Find where the given text appears and provide that cell's center as (x, y) coordinate. 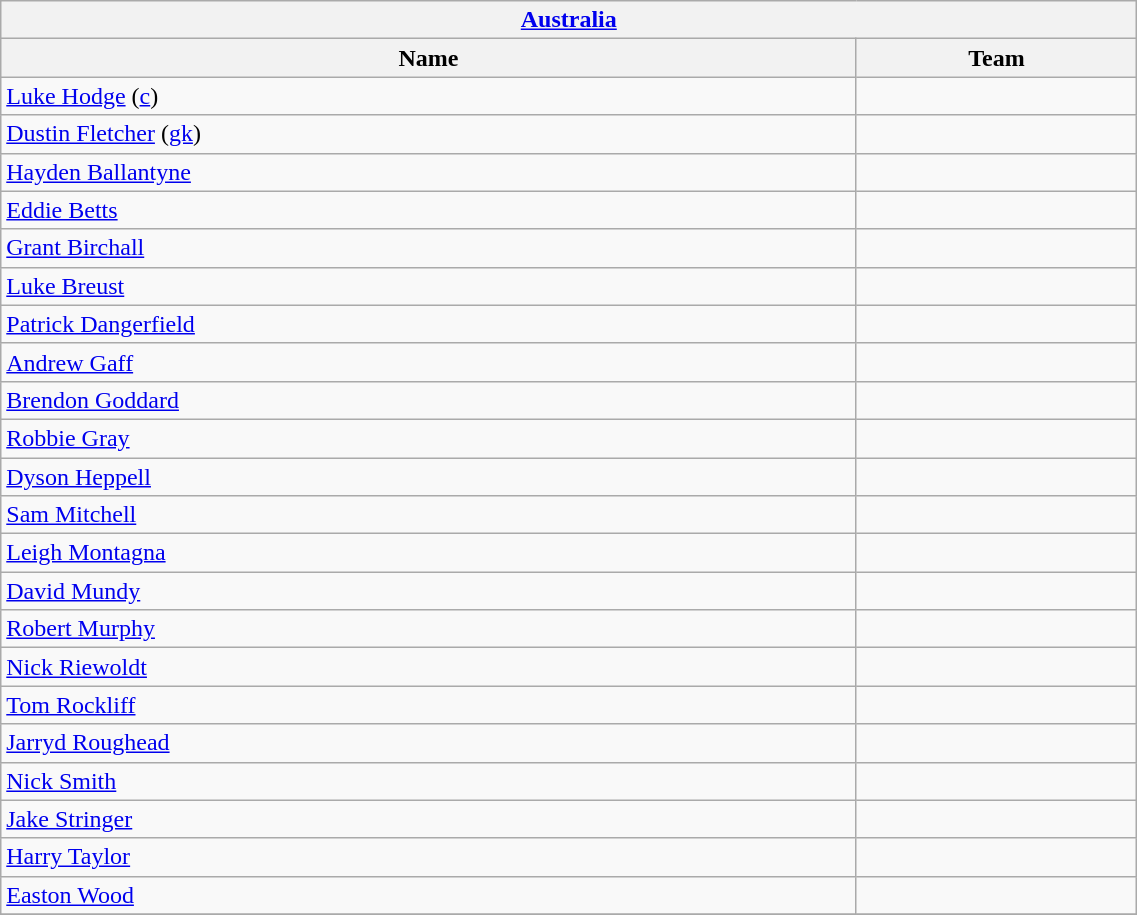
Dustin Fletcher (gk) (428, 134)
Tom Rockliff (428, 705)
Patrick Dangerfield (428, 324)
Eddie Betts (428, 210)
Jarryd Roughead (428, 743)
Dyson Heppell (428, 477)
Robbie Gray (428, 438)
Brendon Goddard (428, 400)
Easton Wood (428, 895)
Andrew Gaff (428, 362)
Luke Breust (428, 286)
Sam Mitchell (428, 515)
Nick Riewoldt (428, 667)
Team (996, 58)
Harry Taylor (428, 857)
Grant Birchall (428, 248)
Jake Stringer (428, 819)
Luke Hodge (c) (428, 96)
Leigh Montagna (428, 553)
Nick Smith (428, 781)
Name (428, 58)
Australia (569, 20)
Hayden Ballantyne (428, 172)
David Mundy (428, 591)
Robert Murphy (428, 629)
